Find where the given text appears and provide that cell's center as (X, Y) coordinate. 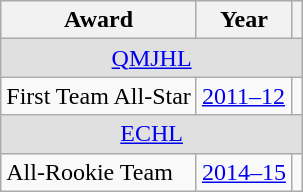
Award (99, 20)
2014–15 (244, 172)
QMJHL (152, 58)
Year (244, 20)
ECHL (152, 134)
2011–12 (244, 96)
First Team All-Star (99, 96)
All-Rookie Team (99, 172)
